Search for the cell housing the specified text and yield its [x, y] center coordinate. 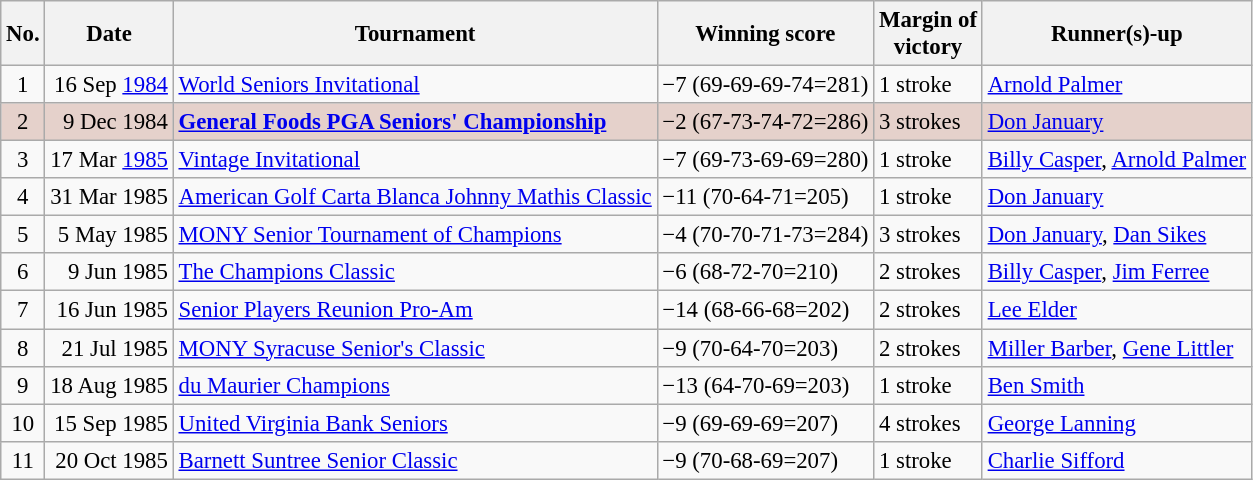
2 [23, 122]
5 May 1985 [109, 235]
3 [23, 160]
MONY Senior Tournament of Champions [415, 235]
20 Oct 1985 [109, 460]
4 strokes [928, 423]
−9 (70-68-69=207) [766, 460]
−2 (67-73-74-72=286) [766, 122]
du Maurier Champions [415, 385]
−13 (64-70-69=203) [766, 385]
−11 (70-64-71=205) [766, 197]
Barnett Suntree Senior Classic [415, 460]
Tournament [415, 34]
16 Jun 1985 [109, 310]
World Seniors Invitational [415, 85]
−7 (69-73-69-69=280) [766, 160]
−6 (68-72-70=210) [766, 273]
General Foods PGA Seniors' Championship [415, 122]
1 [23, 85]
15 Sep 1985 [109, 423]
Date [109, 34]
Arnold Palmer [1116, 85]
6 [23, 273]
4 [23, 197]
United Virginia Bank Seniors [415, 423]
−9 (70-64-70=203) [766, 348]
Charlie Sifford [1116, 460]
Lee Elder [1116, 310]
16 Sep 1984 [109, 85]
Billy Casper, Arnold Palmer [1116, 160]
31 Mar 1985 [109, 197]
−9 (69-69-69=207) [766, 423]
8 [23, 348]
American Golf Carta Blanca Johnny Mathis Classic [415, 197]
7 [23, 310]
Miller Barber, Gene Littler [1116, 348]
5 [23, 235]
The Champions Classic [415, 273]
9 Dec 1984 [109, 122]
9 [23, 385]
Senior Players Reunion Pro-Am [415, 310]
17 Mar 1985 [109, 160]
Margin ofvictory [928, 34]
George Lanning [1116, 423]
Vintage Invitational [415, 160]
11 [23, 460]
Ben Smith [1116, 385]
−4 (70-70-71-73=284) [766, 235]
−7 (69-69-69-74=281) [766, 85]
Runner(s)-up [1116, 34]
No. [23, 34]
18 Aug 1985 [109, 385]
10 [23, 423]
MONY Syracuse Senior's Classic [415, 348]
9 Jun 1985 [109, 273]
Billy Casper, Jim Ferree [1116, 273]
−14 (68-66-68=202) [766, 310]
Don January, Dan Sikes [1116, 235]
21 Jul 1985 [109, 348]
Winning score [766, 34]
